Find where the given text appears and provide that cell's center as (x, y) coordinate. 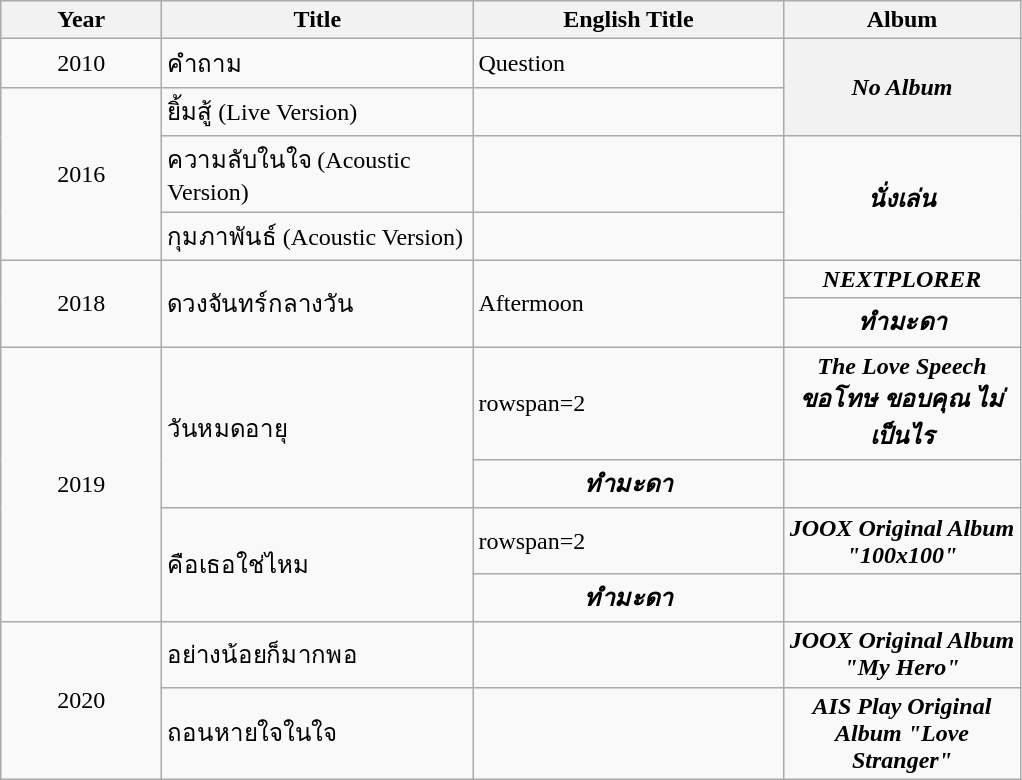
Aftermoon (628, 304)
English Title (628, 20)
กุมภาพันธ์ (Acoustic Version) (318, 236)
2020 (82, 700)
JOOX Original Album"My Hero" (902, 654)
NEXTPLORER (902, 279)
JOOX Original Album "100x100" (902, 540)
คำถาม (318, 64)
2016 (82, 174)
No Album (902, 88)
2018 (82, 304)
AIS Play Original Album "Love Stranger" (902, 733)
คือเธอใช่ไหม (318, 565)
นั่งเล่น (902, 198)
ความลับในใจ (Acoustic Version) (318, 174)
Question (628, 64)
Title (318, 20)
The Love Speech ขอโทษ ขอบคุณ ไม่เป็นไร (902, 404)
อย่างน้อยก็มากพอ (318, 654)
วันหมดอายุ (318, 428)
2010 (82, 64)
Year (82, 20)
ยิ้มสู้ (Live Version) (318, 112)
Album (902, 20)
2019 (82, 484)
ดวงจันทร์กลางวัน (318, 304)
ถอนหายใจในใจ (318, 733)
